Capture the cell that displays the provided text and extract its [x, y] central coordinate. 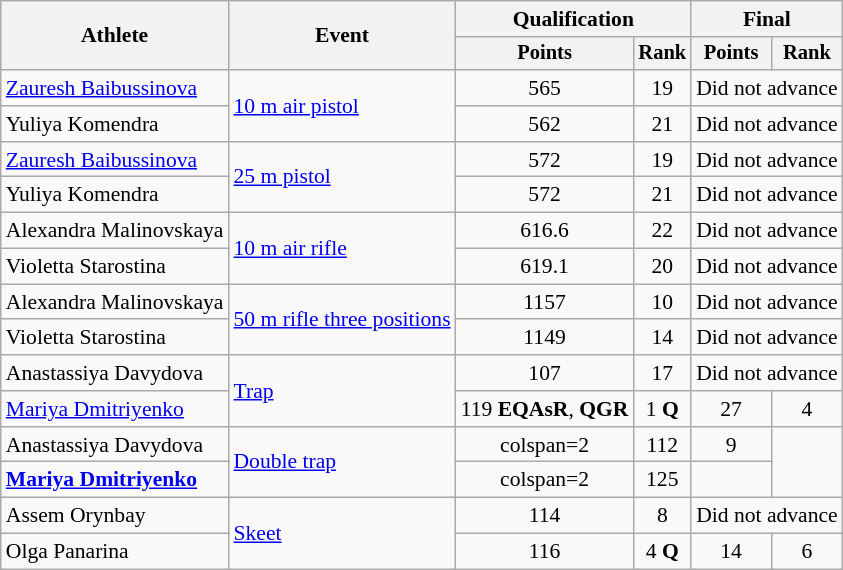
4 [807, 409]
119 EQAsR, QGR [545, 409]
6 [807, 552]
Trap [342, 390]
Athlete [115, 36]
107 [545, 373]
562 [545, 124]
616.6 [545, 231]
Olga Panarina [115, 552]
Final [767, 19]
116 [545, 552]
619.1 [545, 267]
114 [545, 516]
125 [662, 480]
22 [662, 231]
Skeet [342, 534]
Double trap [342, 462]
50 m rifle three positions [342, 320]
17 [662, 373]
9 [731, 445]
1149 [545, 338]
20 [662, 267]
25 m pistol [342, 178]
8 [662, 516]
Qualification [574, 19]
10 [662, 302]
10 m air rifle [342, 248]
112 [662, 445]
1157 [545, 302]
10 m air pistol [342, 106]
1 Q [662, 409]
4 Q [662, 552]
565 [545, 88]
Event [342, 36]
27 [731, 409]
Assem Orynbay [115, 516]
